Search for the cell housing the specified text and yield its [x, y] center coordinate. 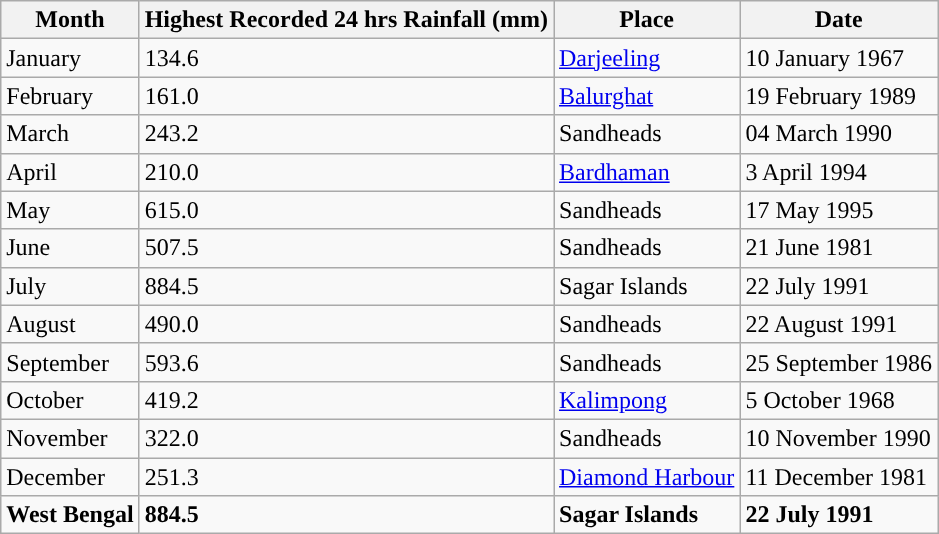
04 March 1990 [839, 134]
507.5 [346, 248]
419.2 [346, 400]
593.6 [346, 362]
Month [70, 20]
Bardhaman [647, 172]
March [70, 134]
11 December 1981 [839, 477]
22 August 1991 [839, 324]
615.0 [346, 210]
Date [839, 20]
Diamond Harbour [647, 477]
134.6 [346, 58]
West Bengal [70, 515]
322.0 [346, 438]
161.0 [346, 96]
May [70, 210]
Darjeeling [647, 58]
June [70, 248]
210.0 [346, 172]
Kalimpong [647, 400]
Place [647, 20]
April [70, 172]
490.0 [346, 324]
251.3 [346, 477]
19 February 1989 [839, 96]
July [70, 286]
Balurghat [647, 96]
December [70, 477]
10 January 1967 [839, 58]
21 June 1981 [839, 248]
25 September 1986 [839, 362]
Highest Recorded 24 hrs Rainfall (mm) [346, 20]
August [70, 324]
February [70, 96]
September [70, 362]
January [70, 58]
17 May 1995 [839, 210]
3 April 1994 [839, 172]
5 October 1968 [839, 400]
October [70, 400]
10 November 1990 [839, 438]
243.2 [346, 134]
November [70, 438]
